Find where the given text appears and provide that cell's center as [x, y] coordinate. 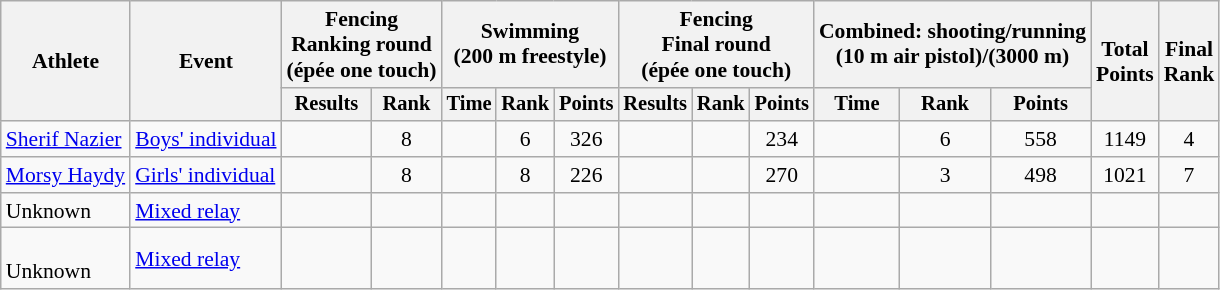
FencingFinal round(épée one touch) [716, 44]
Morsy Haydy [66, 175]
234 [782, 139]
Combined: shooting/running(10 m air pistol)/(3000 m) [952, 44]
498 [1040, 175]
Sherif Nazier [66, 139]
Boys' individual [206, 139]
4 [1190, 139]
7 [1190, 175]
1021 [1125, 175]
FinalRank [1190, 61]
1149 [1125, 139]
TotalPoints [1125, 61]
Athlete [66, 61]
Girls' individual [206, 175]
226 [586, 175]
Event [206, 61]
270 [782, 175]
326 [586, 139]
3 [945, 175]
FencingRanking round(épée one touch) [362, 44]
558 [1040, 139]
Swimming(200 m freestyle) [530, 44]
